Return the [x, y] coordinate for the center point of the cell that contains the specified text.  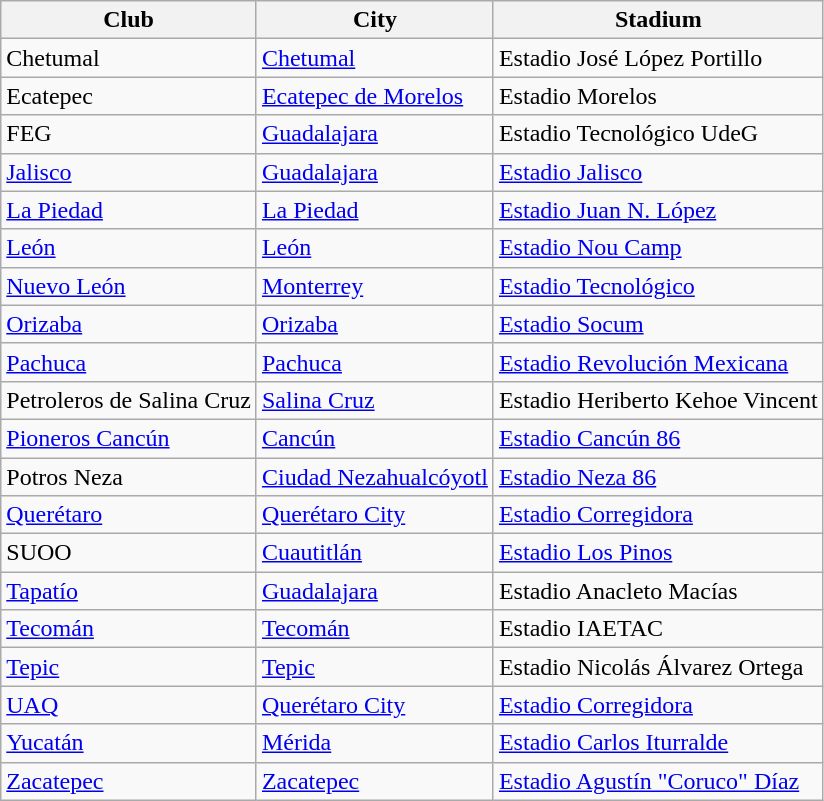
UAQ [129, 705]
Estadio Jalisco [658, 172]
Potros Neza [129, 477]
Querétaro [129, 515]
Estadio Morelos [658, 96]
Mérida [374, 743]
Estadio Agustín "Coruco" Díaz [658, 781]
Cancún [374, 438]
Estadio Revolución Mexicana [658, 362]
Ecatepec de Morelos [374, 96]
Estadio Socum [658, 324]
Nuevo León [129, 286]
Estadio Nicolás Álvarez Ortega [658, 667]
Estadio Cancún 86 [658, 438]
Estadio Tecnológico UdeG [658, 134]
Jalisco [129, 172]
Estadio Nou Camp [658, 248]
Cuautitlán [374, 553]
FEG [129, 134]
Petroleros de Salina Cruz [129, 400]
Estadio IAETAC [658, 629]
Salina Cruz [374, 400]
Ciudad Nezahualcóyotl [374, 477]
Tapatío [129, 591]
Estadio Juan N. López [658, 210]
Estadio José López Portillo [658, 58]
Estadio Carlos Iturralde [658, 743]
Pioneros Cancún [129, 438]
Stadium [658, 20]
Estadio Heriberto Kehoe Vincent [658, 400]
Estadio Anacleto Macías [658, 591]
Estadio Tecnológico [658, 286]
Club [129, 20]
Estadio Los Pinos [658, 553]
Yucatán [129, 743]
City [374, 20]
Estadio Neza 86 [658, 477]
SUOO [129, 553]
Monterrey [374, 286]
Ecatepec [129, 96]
